Detect which cell encompasses the target text, then output its [X, Y] center coordinate. 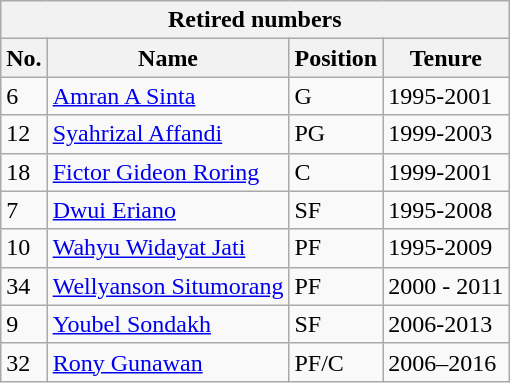
PG [336, 134]
1995-2009 [446, 248]
Retired numbers [255, 20]
1999-2003 [446, 134]
2000 - 2011 [446, 286]
PF/C [336, 362]
Fictor Gideon Roring [168, 172]
1995-2008 [446, 210]
7 [24, 210]
C [336, 172]
34 [24, 286]
Name [168, 58]
Position [336, 58]
12 [24, 134]
Wellyanson Situmorang [168, 286]
Wahyu Widayat Jati [168, 248]
32 [24, 362]
10 [24, 248]
1999-2001 [446, 172]
2006-2013 [446, 324]
Dwui Eriano [168, 210]
Syahrizal Affandi [168, 134]
18 [24, 172]
9 [24, 324]
2006–2016 [446, 362]
Rony Gunawan [168, 362]
Youbel Sondakh [168, 324]
1995-2001 [446, 96]
G [336, 96]
6 [24, 96]
No. [24, 58]
Amran A Sinta [168, 96]
Tenure [446, 58]
